Locate the cell with the specified text and output its (X, Y) center coordinate. 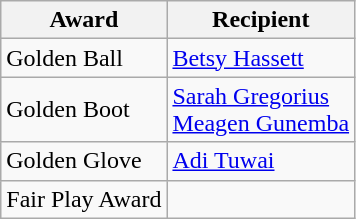
Golden Glove (84, 161)
Sarah Gregorius Meagen Gunemba (261, 110)
Fair Play Award (84, 199)
Golden Ball (84, 58)
Adi Tuwai (261, 161)
Award (84, 20)
Recipient (261, 20)
Golden Boot (84, 110)
Betsy Hassett (261, 58)
